For the text-containing cell, return its midpoint in (X, Y) coordinate format. 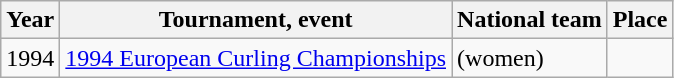
1994 (30, 58)
Year (30, 20)
1994 European Curling Championships (256, 58)
(women) (530, 58)
Tournament, event (256, 20)
Place (640, 20)
National team (530, 20)
